Return (X, Y) of the center of cell containing provided text 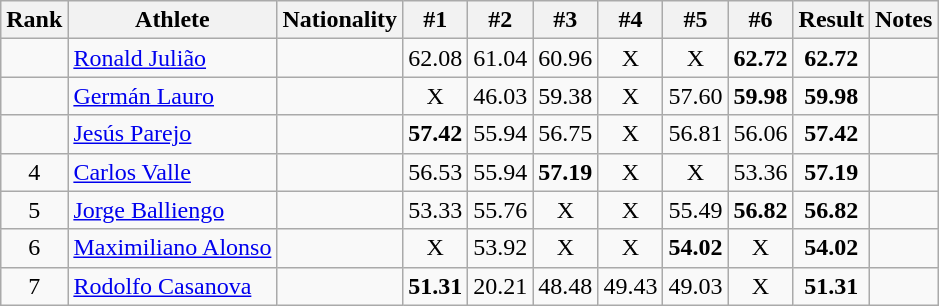
62.08 (436, 58)
55.76 (500, 210)
Rank (34, 20)
Germán Lauro (172, 96)
56.75 (566, 134)
48.48 (566, 286)
Nationality (340, 20)
53.92 (500, 248)
#4 (630, 20)
Result (831, 20)
49.03 (696, 286)
Maximiliano Alonso (172, 248)
53.33 (436, 210)
Athlete (172, 20)
#3 (566, 20)
20.21 (500, 286)
#6 (760, 20)
#1 (436, 20)
5 (34, 210)
57.60 (696, 96)
60.96 (566, 58)
Ronald Julião (172, 58)
61.04 (500, 58)
#2 (500, 20)
6 (34, 248)
53.36 (760, 172)
Rodolfo Casanova (172, 286)
56.81 (696, 134)
46.03 (500, 96)
49.43 (630, 286)
Carlos Valle (172, 172)
Jorge Balliengo (172, 210)
56.53 (436, 172)
56.06 (760, 134)
59.38 (566, 96)
7 (34, 286)
Jesús Parejo (172, 134)
55.49 (696, 210)
#5 (696, 20)
Notes (903, 20)
4 (34, 172)
